Identify which cell holds the provided text, then report its (X, Y) central coordinate. 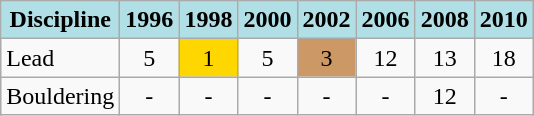
3 (326, 58)
2010 (504, 20)
2000 (268, 20)
13 (444, 58)
Lead (60, 58)
1998 (208, 20)
2002 (326, 20)
2006 (386, 20)
Discipline (60, 20)
2008 (444, 20)
Bouldering (60, 96)
18 (504, 58)
1 (208, 58)
1996 (150, 20)
